Provide the [X, Y] coordinate of the cell's center where the given text is located.  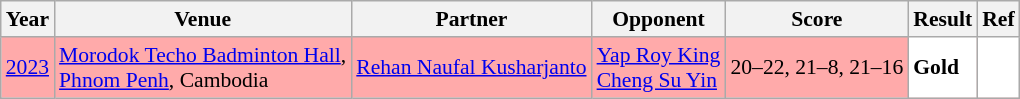
2023 [28, 68]
Year [28, 19]
Score [816, 19]
Gold [942, 68]
Result [942, 19]
20–22, 21–8, 21–16 [816, 68]
Yap Roy King Cheng Su Yin [659, 68]
Opponent [659, 19]
Rehan Naufal Kusharjanto [471, 68]
Morodok Techo Badminton Hall,Phnom Penh, Cambodia [202, 68]
Ref [998, 19]
Partner [471, 19]
Venue [202, 19]
